Determine the [X, Y] coordinate at the center of the cell enclosing the given text.  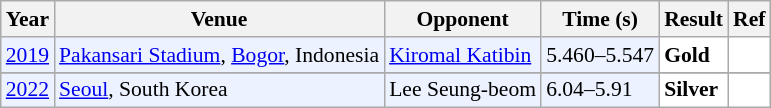
Opponent [462, 19]
Result [694, 19]
5.460–5.547 [600, 55]
Year [28, 19]
Seoul, South Korea [219, 90]
2019 [28, 55]
6.04–5.91 [600, 90]
Gold [694, 55]
Venue [219, 19]
Ref [749, 19]
Time (s) [600, 19]
Kiromal Katibin [462, 55]
Lee Seung-beom [462, 90]
Pakansari Stadium, Bogor, Indonesia [219, 55]
2022 [28, 90]
Silver [694, 90]
